Find where the given text appears and provide that cell's center as (x, y) coordinate. 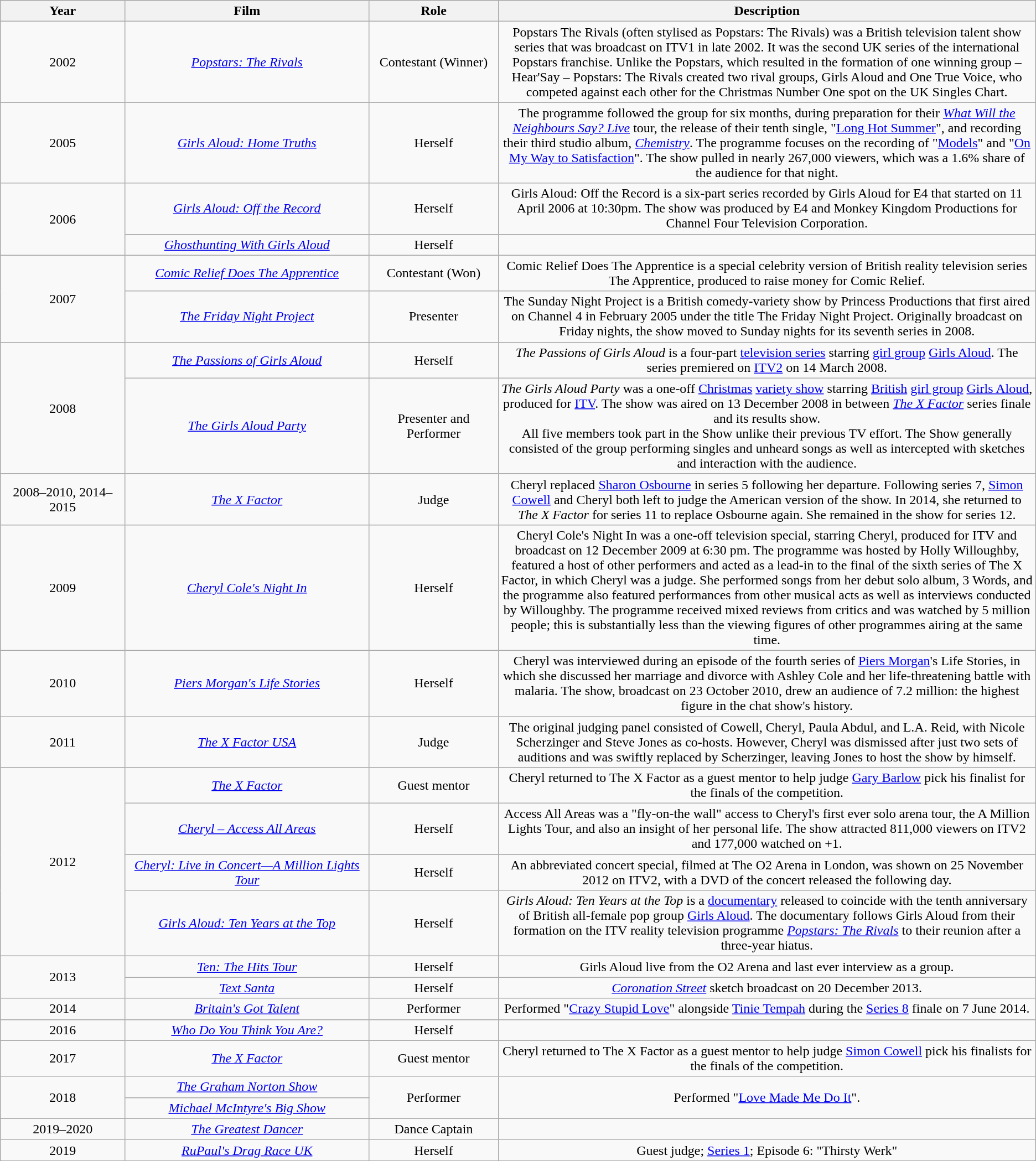
Role (434, 11)
2010 (63, 683)
The X Factor USA (247, 742)
2011 (63, 742)
2006 (63, 219)
Girls Aloud: Ten Years at the Top (247, 923)
2014 (63, 1009)
Piers Morgan's Life Stories (247, 683)
Ten: The Hits Tour (247, 967)
Cheryl: Live in Concert—A Million Lights Tour (247, 872)
Text Santa (247, 988)
RuPaul's Drag Race UK (247, 1150)
Michael McIntyre's Big Show (247, 1108)
Cheryl Cole's Night In (247, 588)
Film (247, 11)
2005 (63, 143)
Girls Aloud live from the O2 Arena and last ever interview as a group. (767, 967)
2008 (63, 408)
2013 (63, 977)
Coronation Street sketch broadcast on 20 December 2013. (767, 988)
The Passions of Girls Aloud is a four-part television series starring girl group Girls Aloud. The series premiered on ITV2 on 14 March 2008. (767, 360)
Contestant (Won) (434, 273)
Who Do You Think You Are? (247, 1030)
Dance Captain (434, 1129)
Cheryl – Access All Areas (247, 829)
The Greatest Dancer (247, 1129)
The Passions of Girls Aloud (247, 360)
The Girls Aloud Party (247, 426)
Performed "Crazy Stupid Love" alongside Tinie Tempah during the Series 8 finale on 7 June 2014. (767, 1009)
Performed "Love Made Me Do It". (767, 1097)
Popstars: The Rivals (247, 62)
Comic Relief Does The Apprentice (247, 273)
2019–2020 (63, 1129)
2008–2010, 2014–2015 (63, 499)
The Graham Norton Show (247, 1087)
Girls Aloud: Home Truths (247, 143)
Ghosthunting With Girls Aloud (247, 245)
2002 (63, 62)
2018 (63, 1097)
Description (767, 11)
2019 (63, 1150)
Presenter and Performer (434, 426)
Cheryl returned to The X Factor as a guest mentor to help judge Simon Cowell pick his finalists for the finals of the competition. (767, 1058)
2007 (63, 299)
2009 (63, 588)
Girls Aloud: Off the Record (247, 209)
Presenter (434, 317)
Year (63, 11)
Contestant (Winner) (434, 62)
Guest judge; Series 1; Episode 6: "Thirsty Werk" (767, 1150)
2017 (63, 1058)
2016 (63, 1030)
Cheryl returned to The X Factor as a guest mentor to help judge Gary Barlow pick his finalist for the finals of the competition. (767, 786)
The Friday Night Project (247, 317)
Britain's Got Talent (247, 1009)
2012 (63, 862)
